Determine the [X, Y] coordinate at the center of the cell enclosing the given text.  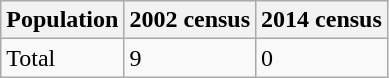
Total [62, 58]
0 [322, 58]
2002 census [190, 20]
9 [190, 58]
2014 census [322, 20]
Population [62, 20]
